Identify which cell holds the provided text, then report its (X, Y) central coordinate. 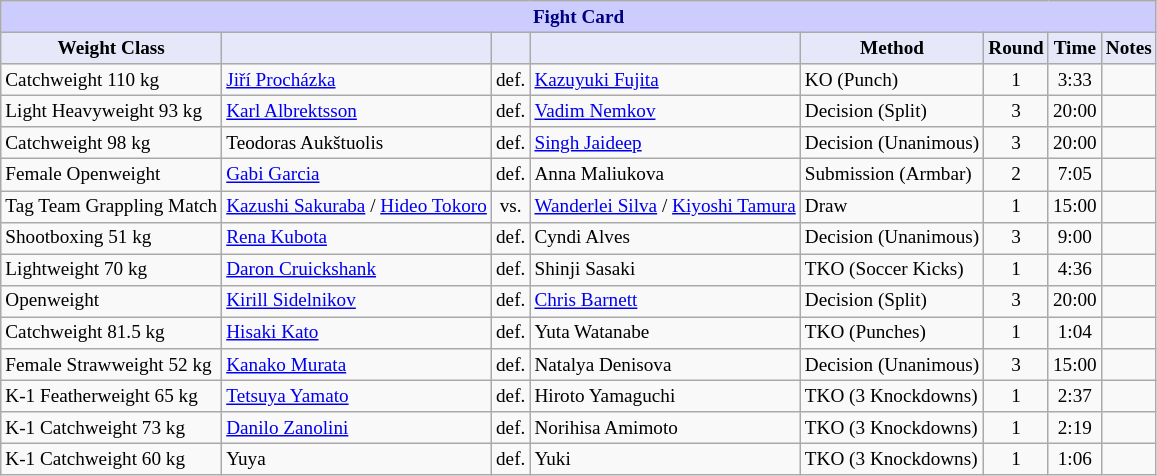
Yuya (357, 460)
Weight Class (112, 48)
KO (Punch) (892, 80)
Catchweight 98 kg (112, 143)
Round (1016, 48)
Hiroto Yamaguchi (665, 396)
Catchweight 81.5 kg (112, 333)
Tetsuya Yamato (357, 396)
2 (1016, 175)
Teodoras Aukštuolis (357, 143)
Notes (1128, 48)
Kazushi Sakuraba / Hideo Tokoro (357, 206)
Submission (Armbar) (892, 175)
Hisaki Kato (357, 333)
Natalya Denisova (665, 365)
K-1 Featherweight 65 kg (112, 396)
2:19 (1074, 428)
Light Heavyweight 93 kg (112, 111)
Tag Team Grappling Match (112, 206)
Cyndi Alves (665, 238)
K-1 Catchweight 73 kg (112, 428)
3:33 (1074, 80)
Openweight (112, 301)
Lightweight 70 kg (112, 270)
Yuta Watanabe (665, 333)
Shootboxing 51 kg (112, 238)
Female Strawweight 52 kg (112, 365)
1:04 (1074, 333)
Yuki (665, 460)
Gabi Garcia (357, 175)
9:00 (1074, 238)
Time (1074, 48)
Draw (892, 206)
Karl Albrektsson (357, 111)
Catchweight 110 kg (112, 80)
Female Openweight (112, 175)
Wanderlei Silva / Kiyoshi Tamura (665, 206)
7:05 (1074, 175)
Fight Card (578, 17)
Chris Barnett (665, 301)
Norihisa Amimoto (665, 428)
Kirill Sidelnikov (357, 301)
Method (892, 48)
Kanako Murata (357, 365)
Singh Jaideep (665, 143)
vs. (510, 206)
2:37 (1074, 396)
TKO (Punches) (892, 333)
Anna Maliukova (665, 175)
TKO (Soccer Kicks) (892, 270)
K-1 Catchweight 60 kg (112, 460)
Danilo Zanolini (357, 428)
1:06 (1074, 460)
Daron Cruickshank (357, 270)
Kazuyuki Fujita (665, 80)
Rena Kubota (357, 238)
Jiří Procházka (357, 80)
Vadim Nemkov (665, 111)
Shinji Sasaki (665, 270)
4:36 (1074, 270)
